Locate the cell with the specified text and output its (x, y) center coordinate. 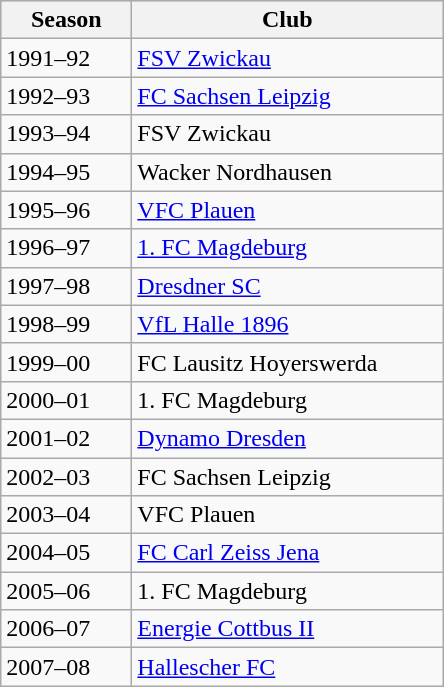
Dresdner SC (288, 286)
2007–08 (66, 667)
1994–95 (66, 172)
VfL Halle 1896 (288, 324)
2002–03 (66, 477)
2001–02 (66, 438)
2004–05 (66, 553)
Season (66, 20)
1999–00 (66, 362)
1998–99 (66, 324)
Club (288, 20)
2006–07 (66, 629)
Hallescher FC (288, 667)
1992–93 (66, 96)
2005–06 (66, 591)
2000–01 (66, 400)
FC Lausitz Hoyerswerda (288, 362)
Dynamo Dresden (288, 438)
Energie Cottbus II (288, 629)
FC Carl Zeiss Jena (288, 553)
Wacker Nordhausen (288, 172)
1997–98 (66, 286)
1993–94 (66, 134)
1996–97 (66, 248)
1995–96 (66, 210)
1991–92 (66, 58)
2003–04 (66, 515)
